Return the (x, y) coordinate for the center point of the cell that contains the specified text.  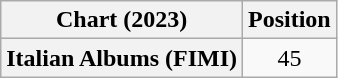
Italian Albums (FIMI) (122, 58)
Chart (2023) (122, 20)
Position (290, 20)
45 (290, 58)
